Return the [X, Y] coordinate for the center point of the cell that contains the specified text.  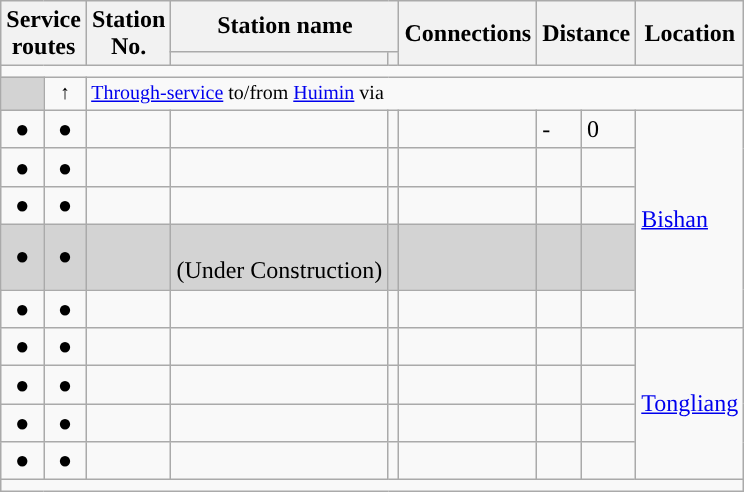
- [560, 129]
↑ [66, 94]
Through-service to/from Huimin via [414, 94]
Location [690, 34]
0 [608, 129]
StationNo. [128, 34]
Station name [285, 26]
Bishan [690, 218]
Serviceroutes [44, 34]
(Under Construction) [280, 258]
Distance [586, 34]
Tongliang [690, 404]
Connections [468, 34]
